Detect which cell encompasses the target text, then output its [X, Y] center coordinate. 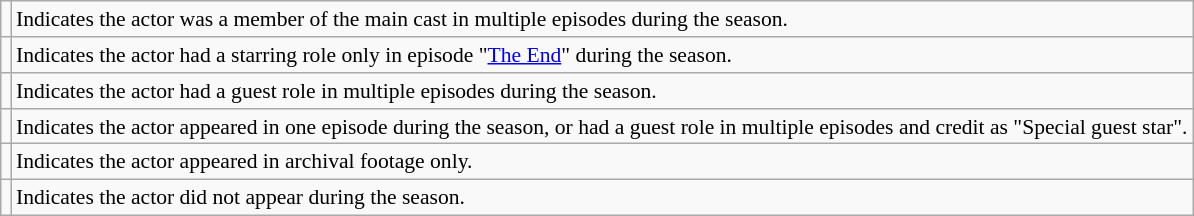
Indicates the actor appeared in archival footage only. [602, 162]
Indicates the actor did not appear during the season. [602, 197]
Indicates the actor was a member of the main cast in multiple episodes during the season. [602, 19]
Indicates the actor had a starring role only in episode "The End" during the season. [602, 55]
Indicates the actor had a guest role in multiple episodes during the season. [602, 91]
Indicates the actor appeared in one episode during the season, or had a guest role in multiple episodes and credit as "Special guest star". [602, 126]
